Provide the [x, y] coordinate of the cell's center where the given text is located.  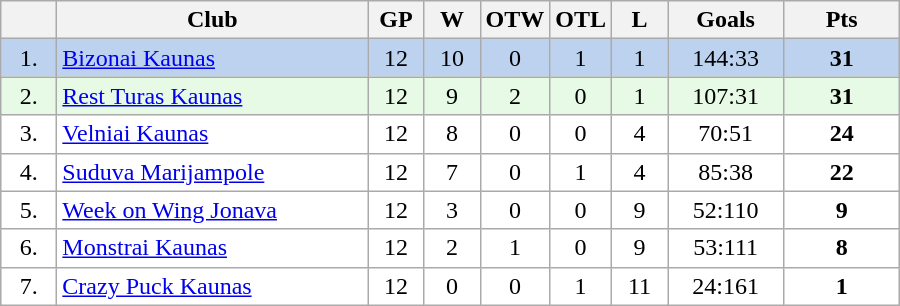
52:110 [726, 210]
10 [452, 58]
5. [29, 210]
2. [29, 96]
24 [842, 134]
Club [212, 20]
Velniai Kaunas [212, 134]
107:31 [726, 96]
Bizonai Kaunas [212, 58]
4. [29, 172]
6. [29, 248]
1. [29, 58]
144:33 [726, 58]
70:51 [726, 134]
Pts [842, 20]
53:111 [726, 248]
L [640, 20]
7. [29, 286]
GP [396, 20]
Crazy Puck Kaunas [212, 286]
Monstrai Kaunas [212, 248]
85:38 [726, 172]
Suduva Marijampole [212, 172]
Goals [726, 20]
W [452, 20]
Rest Turas Kaunas [212, 96]
24:161 [726, 286]
22 [842, 172]
OTW [515, 20]
3 [452, 210]
3. [29, 134]
OTL [581, 20]
7 [452, 172]
11 [640, 286]
Week on Wing Jonava [212, 210]
